Detect which cell encompasses the target text, then output its [x, y] center coordinate. 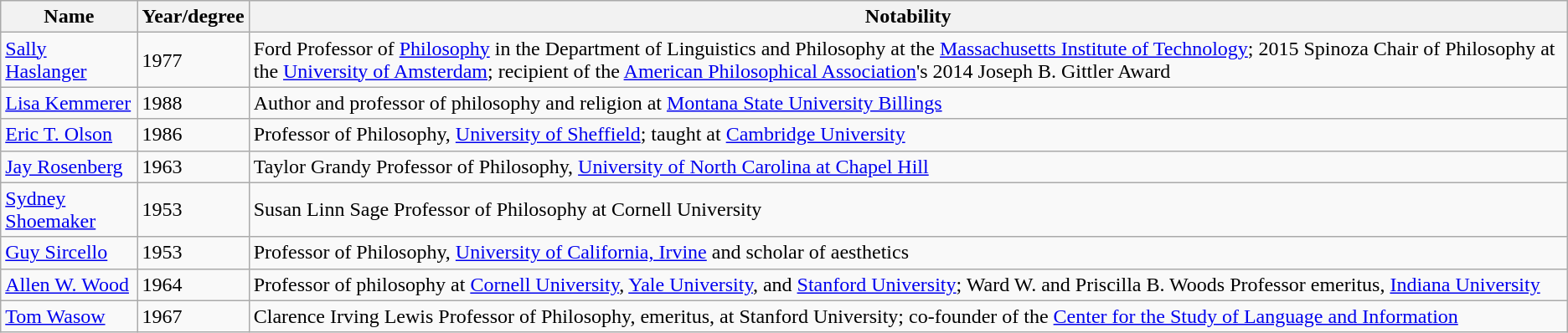
1963 [193, 166]
Allen W. Wood [69, 284]
Sally Haslanger [69, 60]
Professor of Philosophy, University of California, Irvine and scholar of aesthetics [908, 253]
Name [69, 17]
Jay Rosenberg [69, 166]
Year/degree [193, 17]
Taylor Grandy Professor of Philosophy, University of North Carolina at Chapel Hill [908, 166]
Guy Sircello [69, 253]
Sydney Shoemaker [69, 209]
Susan Linn Sage Professor of Philosophy at Cornell University [908, 209]
Eric T. Olson [69, 135]
1967 [193, 316]
Tom Wasow [69, 316]
Lisa Kemmerer [69, 103]
1986 [193, 135]
1977 [193, 60]
1988 [193, 103]
Notability [908, 17]
Author and professor of philosophy and religion at Montana State University Billings [908, 103]
Professor of Philosophy, University of Sheffield; taught at Cambridge University [908, 135]
Clarence Irving Lewis Professor of Philosophy, emeritus, at Stanford University; co-founder of the Center for the Study of Language and Information [908, 316]
1964 [193, 284]
